Extract the (x, y) coordinate from the center of the cell holding the provided text.  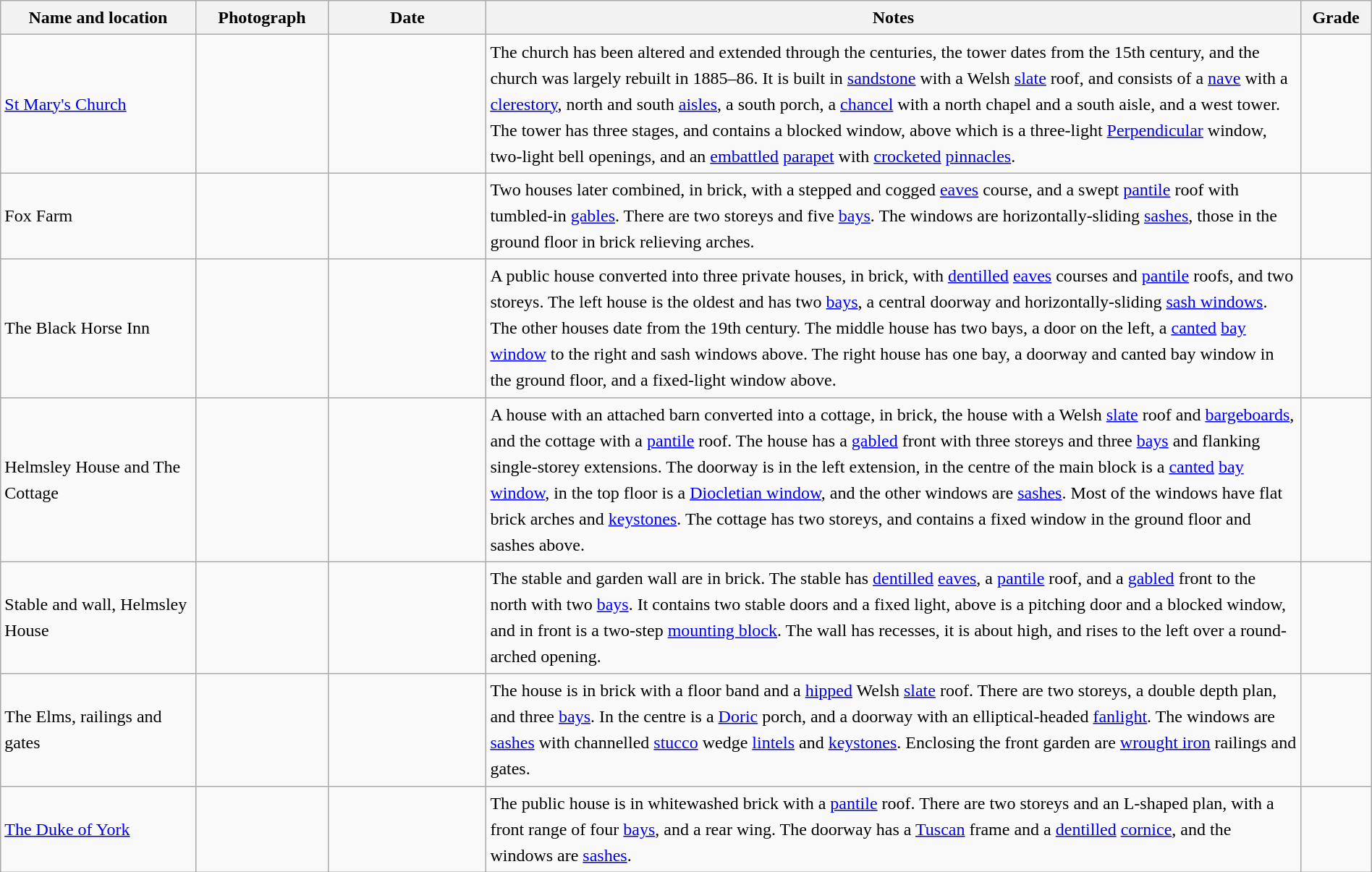
The Elms, railings and gates (98, 729)
Fox Farm (98, 216)
Stable and wall, Helmsley House (98, 618)
The Duke of York (98, 829)
Photograph (262, 17)
St Mary's Church (98, 104)
Date (407, 17)
The Black Horse Inn (98, 329)
Name and location (98, 17)
Notes (893, 17)
Grade (1336, 17)
Helmsley House and The Cottage (98, 479)
